Extract the [x, y] coordinate from the center of the cell holding the provided text.  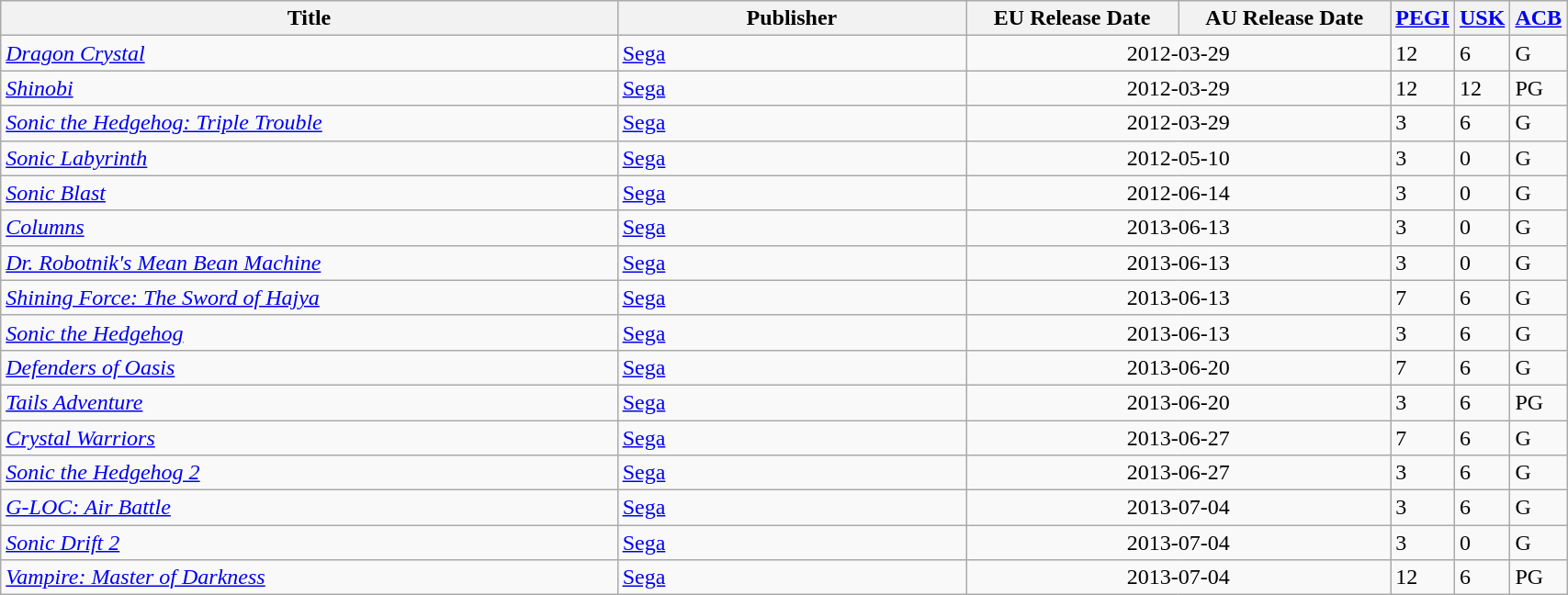
Sonic Labyrinth [309, 158]
EU Release Date [1073, 18]
Sonic Blast [309, 193]
Columns [309, 228]
2012-05-10 [1179, 158]
2012-06-14 [1179, 193]
Vampire: Master of Darkness [309, 578]
Sonic the Hedgehog [309, 332]
Sonic Drift 2 [309, 543]
Dr. Robotnik's Mean Bean Machine [309, 263]
Tails Adventure [309, 402]
AU Release Date [1284, 18]
Shining Force: The Sword of Hajya [309, 297]
USK [1482, 18]
Defenders of Oasis [309, 367]
Title [309, 18]
Sonic the Hedgehog: Triple Trouble [309, 123]
Dragon Crystal [309, 53]
Publisher [792, 18]
Crystal Warriors [309, 438]
G-LOC: Air Battle [309, 508]
Shinobi [309, 88]
ACB [1539, 18]
PEGI [1423, 18]
Sonic the Hedgehog 2 [309, 473]
